Capture the cell that displays the provided text and extract its (X, Y) central coordinate. 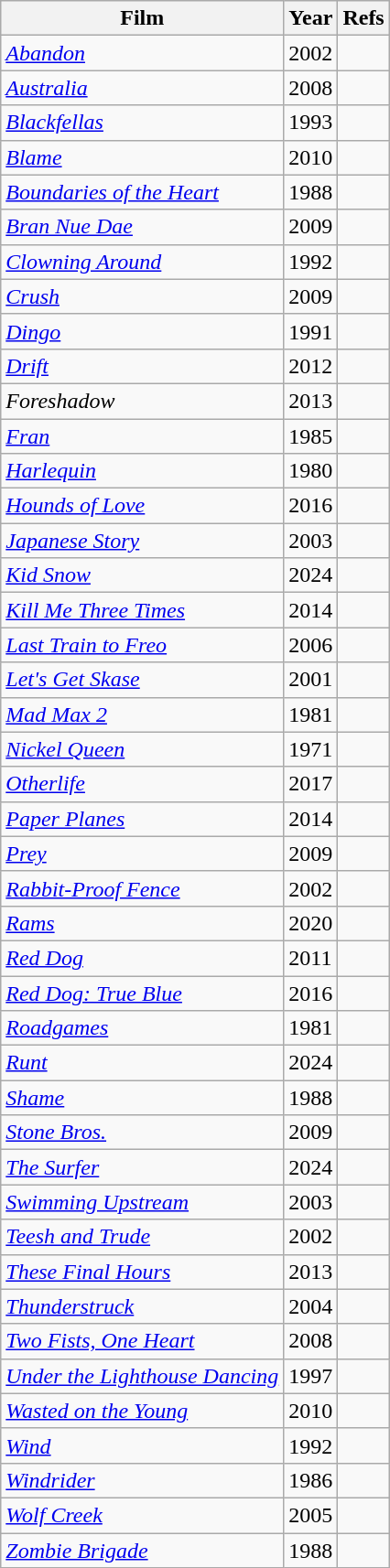
Two Fists, One Heart (143, 1341)
2005 (311, 1515)
2004 (311, 1306)
Wasted on the Young (143, 1411)
Prey (143, 854)
Blame (143, 157)
Wolf Creek (143, 1515)
Film (143, 18)
Kid Snow (143, 575)
1986 (311, 1480)
1991 (311, 331)
Harlequin (143, 471)
Teesh and Trude (143, 1237)
Wind (143, 1445)
Last Train to Freo (143, 645)
Swimming Upstream (143, 1202)
1980 (311, 471)
Drift (143, 366)
Windrider (143, 1480)
Blackfellas (143, 123)
Refs (363, 18)
Rabbit-Proof Fence (143, 888)
2012 (311, 366)
Clowning Around (143, 262)
Under the Lighthouse Dancing (143, 1376)
Dingo (143, 331)
Rams (143, 923)
Hounds of Love (143, 506)
Abandon (143, 53)
Runt (143, 1063)
2006 (311, 645)
2011 (311, 958)
1985 (311, 436)
Otherlife (143, 784)
Boundaries of the Heart (143, 192)
2017 (311, 784)
1993 (311, 123)
Paper Planes (143, 819)
Roadgames (143, 1028)
Shame (143, 1098)
Bran Nue Dae (143, 227)
Red Dog (143, 958)
Kill Me Three Times (143, 610)
2020 (311, 923)
Let's Get Skase (143, 680)
These Final Hours (143, 1272)
Foreshadow (143, 401)
Fran (143, 436)
Australia (143, 88)
1997 (311, 1376)
Year (311, 18)
Crush (143, 296)
2001 (311, 680)
Thunderstruck (143, 1306)
Japanese Story (143, 541)
Mad Max 2 (143, 714)
1971 (311, 749)
Red Dog: True Blue (143, 993)
Stone Bros. (143, 1133)
The Surfer (143, 1167)
Nickel Queen (143, 749)
Zombie Brigade (143, 1551)
